Return the [X, Y] coordinate for the center point of the cell that contains the specified text.  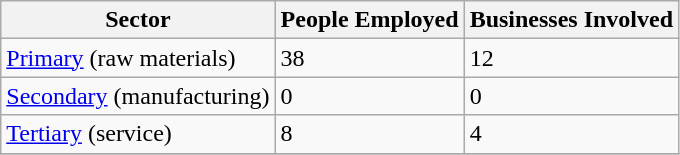
Sector [138, 20]
Tertiary (service) [138, 134]
12 [571, 58]
People Employed [370, 20]
Secondary (manufacturing) [138, 96]
8 [370, 134]
4 [571, 134]
38 [370, 58]
Primary (raw materials) [138, 58]
Businesses Involved [571, 20]
